Search for the cell housing the specified text and yield its [x, y] center coordinate. 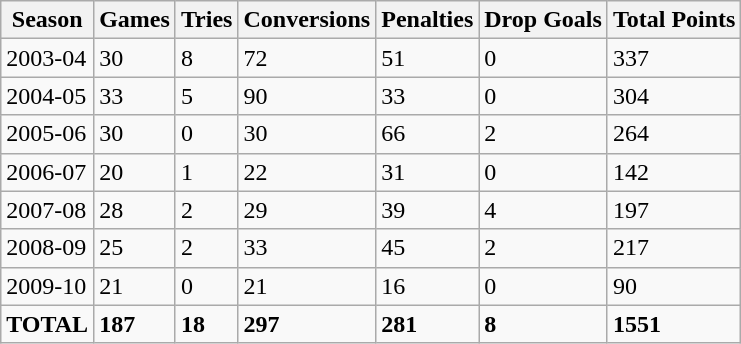
72 [307, 58]
29 [307, 210]
2006-07 [48, 172]
Drop Goals [544, 20]
20 [135, 172]
Conversions [307, 20]
1 [206, 172]
25 [135, 248]
39 [428, 210]
28 [135, 210]
337 [674, 58]
2005-06 [48, 134]
TOTAL [48, 324]
66 [428, 134]
1551 [674, 324]
22 [307, 172]
Tries [206, 20]
142 [674, 172]
5 [206, 96]
281 [428, 324]
Games [135, 20]
2008-09 [48, 248]
304 [674, 96]
Total Points [674, 20]
4 [544, 210]
45 [428, 248]
31 [428, 172]
16 [428, 286]
297 [307, 324]
2004-05 [48, 96]
264 [674, 134]
18 [206, 324]
187 [135, 324]
Penalties [428, 20]
2007-08 [48, 210]
197 [674, 210]
51 [428, 58]
2003-04 [48, 58]
Season [48, 20]
217 [674, 248]
2009-10 [48, 286]
